Provide the (X, Y) coordinate of the cell's center where the given text is located.  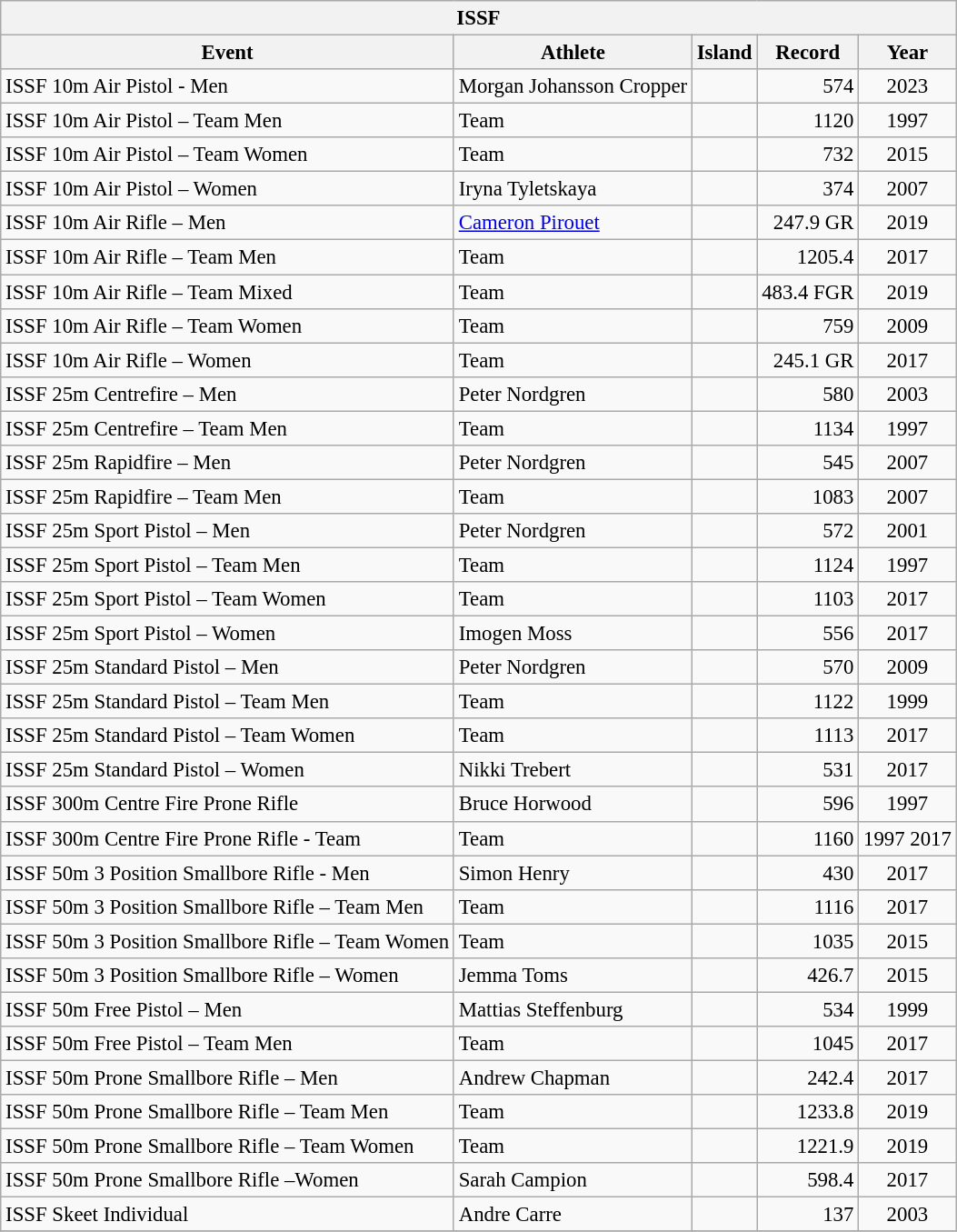
374 (808, 189)
1221.9 (808, 1147)
Record (808, 53)
247.9 GR (808, 223)
ISSF 25m Standard Pistol – Men (227, 667)
ISSF 300m Centre Fire Prone Rifle - Team (227, 838)
ISSF 50m Prone Smallbore Rifle – Men (227, 1077)
1160 (808, 838)
1124 (808, 565)
Island (723, 53)
ISSF 10m Air Rifle – Team Women (227, 326)
242.4 (808, 1077)
580 (808, 394)
1134 (808, 428)
Sarah Campion (573, 1180)
ISSF 50m 3 Position Smallbore Rifle – Women (227, 976)
245.1 GR (808, 360)
1233.8 (808, 1112)
Cameron Pirouet (573, 223)
572 (808, 531)
Athlete (573, 53)
ISSF 300m Centre Fire Prone Rifle (227, 805)
ISSF 25m Standard Pistol – Team Women (227, 736)
598.4 (808, 1180)
Imogen Moss (573, 634)
556 (808, 634)
ISSF 50m 3 Position Smallbore Rifle - Men (227, 873)
1083 (808, 496)
ISSF 25m Rapidfire – Team Men (227, 496)
Morgan Johansson Cropper (573, 86)
ISSF 50m 3 Position Smallbore Rifle – Team Men (227, 906)
ISSF 25m Centrefire – Men (227, 394)
570 (808, 667)
534 (808, 1009)
137 (808, 1215)
Bruce Horwood (573, 805)
ISSF 50m Prone Smallbore Rifle –Women (227, 1180)
ISSF Skeet Individual (227, 1215)
ISSF 10m Air Pistol – Team Men (227, 121)
ISSF 50m Prone Smallbore Rifle – Team Men (227, 1112)
ISSF 10m Air Pistol - Men (227, 86)
ISSF (478, 18)
ISSF 10m Air Rifle – Team Men (227, 257)
ISSF 25m Sport Pistol – Team Men (227, 565)
1997 2017 (907, 838)
Year (907, 53)
ISSF 10m Air Rifle – Women (227, 360)
ISSF 10m Air Pistol – Women (227, 189)
ISSF 10m Air Pistol – Team Women (227, 155)
531 (808, 770)
483.4 FGR (808, 292)
596 (808, 805)
2023 (907, 86)
ISSF 50m Free Pistol – Team Men (227, 1044)
1122 (808, 702)
ISSF 10m Air Rifle – Men (227, 223)
Jemma Toms (573, 976)
ISSF 25m Standard Pistol – Women (227, 770)
1045 (808, 1044)
1205.4 (808, 257)
1103 (808, 599)
426.7 (808, 976)
430 (808, 873)
Iryna Tyletskaya (573, 189)
2001 (907, 531)
Nikki Trebert (573, 770)
732 (808, 155)
ISSF 50m Free Pistol – Men (227, 1009)
ISSF 25m Sport Pistol – Team Women (227, 599)
759 (808, 326)
ISSF 10m Air Rifle – Team Mixed (227, 292)
Event (227, 53)
1120 (808, 121)
ISSF 25m Sport Pistol – Men (227, 531)
Andrew Chapman (573, 1077)
ISSF 50m 3 Position Smallbore Rifle – Team Women (227, 941)
Simon Henry (573, 873)
1116 (808, 906)
1113 (808, 736)
Andre Carre (573, 1215)
ISSF 50m Prone Smallbore Rifle – Team Women (227, 1147)
ISSF 25m Sport Pistol – Women (227, 634)
Mattias Steffenburg (573, 1009)
ISSF 25m Rapidfire – Men (227, 463)
ISSF 25m Standard Pistol – Team Men (227, 702)
ISSF 25m Centrefire – Team Men (227, 428)
545 (808, 463)
574 (808, 86)
1035 (808, 941)
